Search for the cell housing the specified text and yield its [x, y] center coordinate. 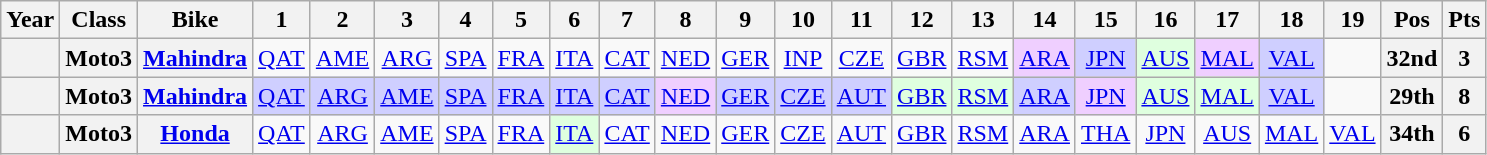
Pos [1412, 20]
5 [521, 20]
14 [1045, 20]
17 [1227, 20]
15 [1105, 20]
10 [803, 20]
18 [1291, 20]
32nd [1412, 58]
Year [30, 20]
19 [1352, 20]
16 [1166, 20]
13 [983, 20]
Pts [1464, 20]
INP [803, 58]
34th [1412, 134]
9 [746, 20]
THA [1105, 134]
Honda [196, 134]
12 [922, 20]
29th [1412, 96]
Bike [196, 20]
Class [99, 20]
4 [466, 20]
1 [282, 20]
2 [342, 20]
11 [861, 20]
7 [627, 20]
